Capture the cell that displays the provided text and extract its [x, y] central coordinate. 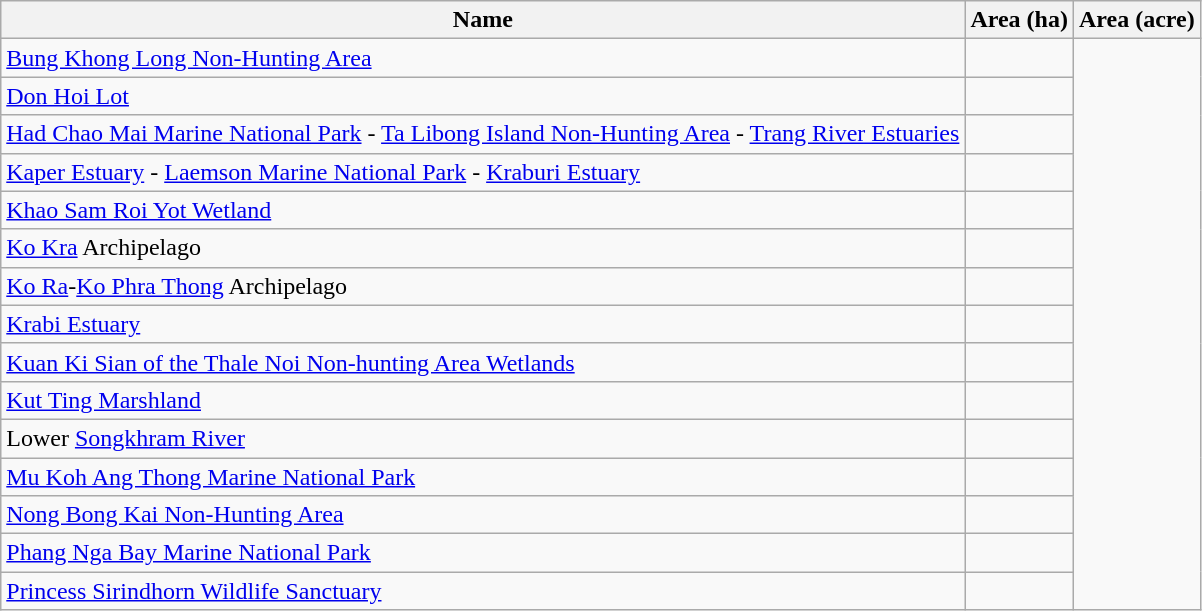
Krabi Estuary [483, 324]
Area (acre) [1136, 20]
Don Hoi Lot [483, 96]
Name [483, 20]
Lower Songkhram River [483, 438]
Area (ha) [1020, 20]
Ko Ra-Ko Phra Thong Archipelago [483, 286]
Had Chao Mai Marine National Park - Ta Libong Island Non-Hunting Area - Trang River Estuaries [483, 134]
Ko Kra Archipelago [483, 248]
Kuan Ki Sian of the Thale Noi Non-hunting Area Wetlands [483, 362]
Phang Nga Bay Marine National Park [483, 553]
Khao Sam Roi Yot Wetland [483, 210]
Bung Khong Long Non-Hunting Area [483, 58]
Kaper Estuary - Laemson Marine National Park - Kraburi Estuary [483, 172]
Princess Sirindhorn Wildlife Sanctuary [483, 591]
Mu Koh Ang Thong Marine National Park [483, 477]
Kut Ting Marshland [483, 400]
Nong Bong Kai Non-Hunting Area [483, 515]
